Return (x, y) of the center of cell containing provided text 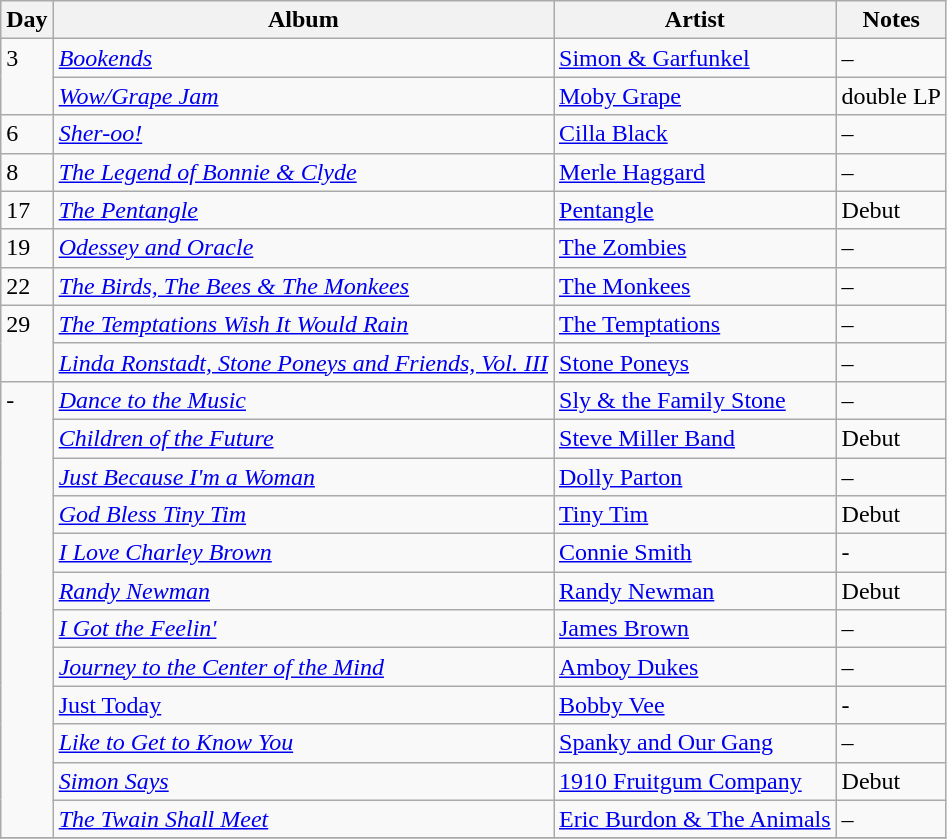
6 (27, 134)
Just Today (303, 705)
Journey to the Center of the Mind (303, 667)
The Temptations Wish It Would Rain (303, 324)
The Legend of Bonnie & Clyde (303, 172)
Simon & Garfunkel (696, 58)
Steve Miller Band (696, 438)
The Temptations (696, 324)
Spanky and Our Gang (696, 743)
The Zombies (696, 248)
Amboy Dukes (696, 667)
Bobby Vee (696, 705)
The Twain Shall Meet (303, 819)
Artist (696, 20)
Tiny Tim (696, 515)
Bookends (303, 58)
1910 Fruitgum Company (696, 781)
Just Because I'm a Woman (303, 477)
I Love Charley Brown (303, 553)
The Pentangle (303, 210)
Merle Haggard (696, 172)
Sly & the Family Stone (696, 400)
The Birds, The Bees & The Monkees (303, 286)
3 (27, 77)
Connie Smith (696, 553)
Children of the Future (303, 438)
God Bless Tiny Tim (303, 515)
Moby Grape (696, 96)
The Monkees (696, 286)
James Brown (696, 629)
8 (27, 172)
17 (27, 210)
Album (303, 20)
Cilla Black (696, 134)
Odessey and Oracle (303, 248)
Linda Ronstadt, Stone Poneys and Friends, Vol. III (303, 362)
29 (27, 343)
Simon Says (303, 781)
19 (27, 248)
Pentangle (696, 210)
Notes (891, 20)
Eric Burdon & The Animals (696, 819)
Like to Get to Know You (303, 743)
Day (27, 20)
double LP (891, 96)
Wow/Grape Jam (303, 96)
I Got the Feelin' (303, 629)
Stone Poneys (696, 362)
Sher-oo! (303, 134)
Dolly Parton (696, 477)
Dance to the Music (303, 400)
22 (27, 286)
